Find where the given text appears and provide that cell's center as (x, y) coordinate. 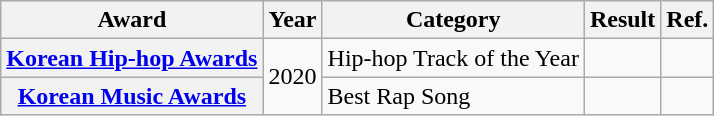
Ref. (688, 20)
Category (453, 20)
Year (292, 20)
Korean Hip-hop Awards (132, 58)
Award (132, 20)
Result (622, 20)
2020 (292, 77)
Korean Music Awards (132, 96)
Hip-hop Track of the Year (453, 58)
Best Rap Song (453, 96)
